Locate the cell with the specified text and output its (x, y) center coordinate. 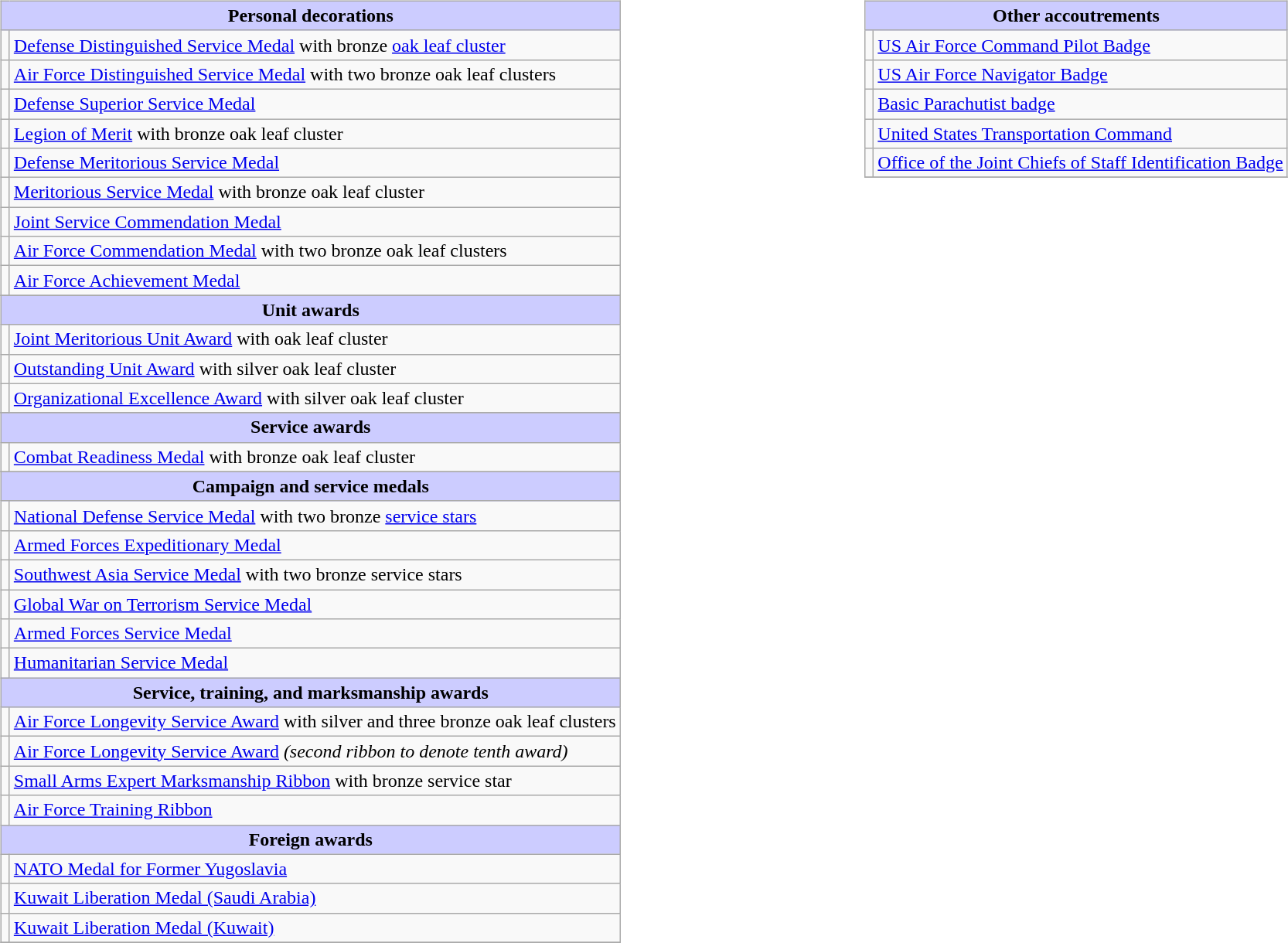
Legion of Merit with bronze oak leaf cluster (315, 134)
US Air Force Command Pilot Badge (1081, 45)
Southwest Asia Service Medal with two bronze service stars (315, 574)
Combat Readiness Medal with bronze oak leaf cluster (315, 457)
NATO Medal for Former Yugoslavia (315, 869)
Service awards (311, 427)
United States Transportation Command (1081, 134)
Air Force Achievement Medal (315, 281)
Defense Superior Service Medal (315, 104)
Other accoutrements (1076, 15)
Armed Forces Expeditionary Medal (315, 545)
Joint Meritorious Unit Award with oak leaf cluster (315, 339)
Air Force Commendation Medal with two bronze oak leaf clusters (315, 251)
Outstanding Unit Award with silver oak leaf cluster (315, 369)
Defense Distinguished Service Medal with bronze oak leaf cluster (315, 45)
Organizational Excellence Award with silver oak leaf cluster (315, 398)
Meritorious Service Medal with bronze oak leaf cluster (315, 192)
Small Arms Expert Marksmanship Ribbon with bronze service star (315, 781)
US Air Force Navigator Badge (1081, 74)
Humanitarian Service Medal (315, 663)
Air Force Training Ribbon (315, 810)
Office of the Joint Chiefs of Staff Identification Badge (1081, 163)
Air Force Longevity Service Award with silver and three bronze oak leaf clusters (315, 722)
Basic Parachutist badge (1081, 104)
Personal decorations (311, 15)
Air Force Longevity Service Award (second ribbon to denote tenth award) (315, 751)
Air Force Distinguished Service Medal with two bronze oak leaf clusters (315, 74)
Defense Meritorious Service Medal (315, 163)
National Defense Service Medal with two bronze service stars (315, 516)
Global War on Terrorism Service Medal (315, 604)
Foreign awards (311, 839)
Joint Service Commendation Medal (315, 222)
Campaign and service medals (311, 486)
Kuwait Liberation Medal (Saudi Arabia) (315, 898)
Service, training, and marksmanship awards (311, 693)
Unit awards (311, 310)
Kuwait Liberation Medal (Kuwait) (315, 928)
Armed Forces Service Medal (315, 634)
